Output the (x, y) coordinate of the center of the cell containing the given text.  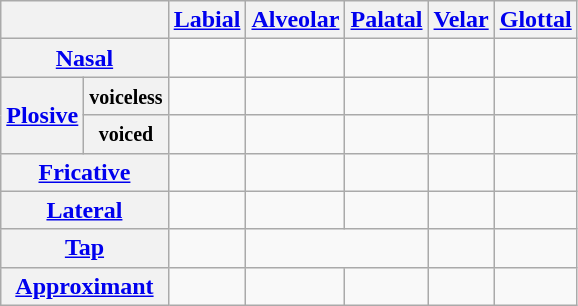
Tap (84, 248)
Glottal (536, 20)
voiced (126, 134)
Nasal (84, 58)
Velar (461, 20)
Lateral (84, 210)
Palatal (386, 20)
Alveolar (296, 20)
Plosive (42, 115)
voiceless (126, 96)
Fricative (84, 172)
Labial (207, 20)
Approximant (84, 286)
